Pinpoint the cell where the given text exists, returning its [X, Y] midpoint coordinate. 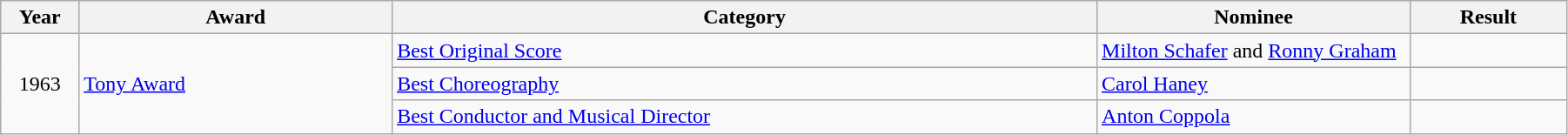
Best Original Score [745, 51]
Best Conductor and Musical Director [745, 117]
Award [236, 17]
Tony Award [236, 84]
Anton Coppola [1254, 117]
Best Choreography [745, 84]
1963 [40, 84]
Year [40, 17]
Result [1488, 17]
Nominee [1254, 17]
Milton Schafer and Ronny Graham [1254, 51]
Carol Haney [1254, 84]
Category [745, 17]
